Return (x, y) of the center of cell containing provided text 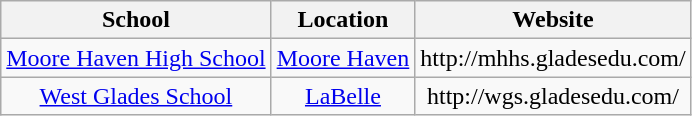
http://wgs.gladesedu.com/ (553, 96)
West Glades School (136, 96)
http://mhhs.gladesedu.com/ (553, 58)
School (136, 20)
Moore Haven (343, 58)
Website (553, 20)
LaBelle (343, 96)
Moore Haven High School (136, 58)
Location (343, 20)
